Locate the cell with the specified text and output its (X, Y) center coordinate. 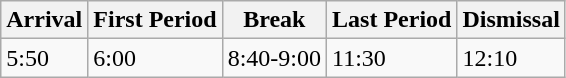
11:30 (392, 58)
First Period (155, 20)
Last Period (392, 20)
5:50 (44, 58)
12:10 (511, 58)
Arrival (44, 20)
Break (274, 20)
8:40-9:00 (274, 58)
Dismissal (511, 20)
6:00 (155, 58)
